For the text-containing cell, return its midpoint in [x, y] coordinate format. 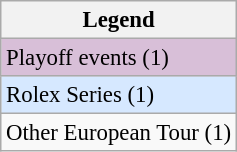
Playoff events (1) [119, 58]
Other European Tour (1) [119, 133]
Rolex Series (1) [119, 95]
Legend [119, 20]
